Return the [x, y] coordinate for the center point of the cell that contains the specified text.  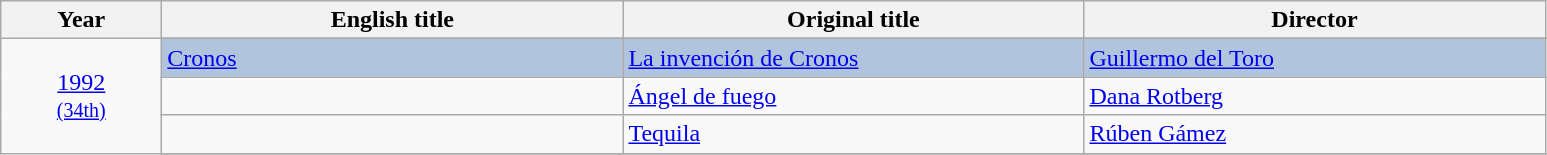
La invención de Cronos [854, 58]
English title [392, 20]
Ángel de fuego [854, 96]
Year [82, 20]
Dana Rotberg [1314, 96]
Tequila [854, 134]
Director [1314, 20]
Cronos [392, 58]
Guillermo del Toro [1314, 58]
1992(34th) [82, 96]
Original title [854, 20]
Rúben Gámez [1314, 134]
